Return the (X, Y) coordinate for the center point of the cell that contains the specified text.  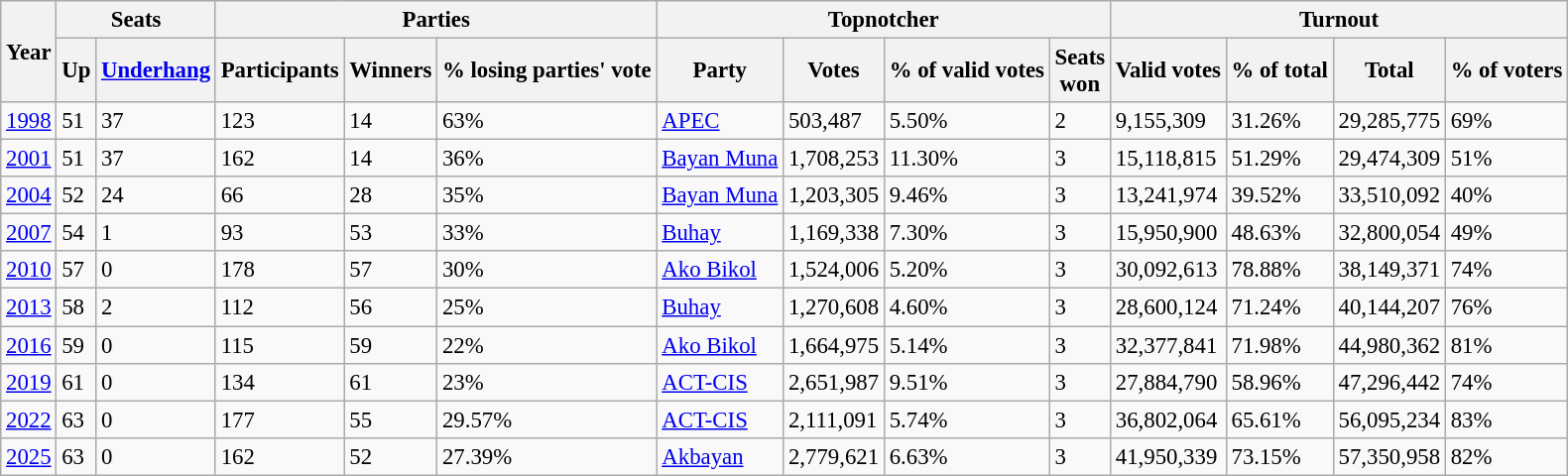
Underhang (157, 71)
Turnout (1339, 20)
1,270,608 (834, 307)
27.39% (547, 456)
2007 (29, 233)
5.74% (966, 419)
71.24% (1279, 307)
2013 (29, 307)
2010 (29, 271)
1,664,975 (834, 345)
13,241,974 (1168, 195)
41,950,339 (1168, 456)
1,203,305 (834, 195)
6.63% (966, 456)
Akbayan (720, 456)
5.20% (966, 271)
76% (1506, 307)
36,802,064 (1168, 419)
32,800,054 (1388, 233)
15,118,815 (1168, 159)
55 (391, 419)
25% (547, 307)
40% (1506, 195)
112 (280, 307)
5.50% (966, 121)
71.98% (1279, 345)
35% (547, 195)
2016 (29, 345)
28 (391, 195)
Party (720, 71)
78.88% (1279, 271)
Topnotcher (883, 20)
69% (1506, 121)
Winners (391, 71)
Total (1388, 71)
177 (280, 419)
51% (1506, 159)
58.96% (1279, 382)
93 (280, 233)
53 (391, 233)
Participants (280, 71)
33% (547, 233)
30,092,613 (1168, 271)
1,524,006 (834, 271)
39.52% (1279, 195)
Up (76, 71)
29,285,775 (1388, 121)
2,779,621 (834, 456)
24 (157, 195)
Parties (436, 20)
15,950,900 (1168, 233)
9,155,309 (1168, 121)
56,095,234 (1388, 419)
Year (29, 52)
Seats (136, 20)
Seatswon (1079, 71)
2004 (29, 195)
1,169,338 (834, 233)
31.26% (1279, 121)
29.57% (547, 419)
5.14% (966, 345)
% of valid votes (966, 71)
134 (280, 382)
9.51% (966, 382)
81% (1506, 345)
57,350,958 (1388, 456)
48.63% (1279, 233)
33,510,092 (1388, 195)
36% (547, 159)
178 (280, 271)
30% (547, 271)
2001 (29, 159)
7.30% (966, 233)
2,651,987 (834, 382)
66 (280, 195)
29,474,309 (1388, 159)
2022 (29, 419)
% losing parties' vote (547, 71)
APEC (720, 121)
82% (1506, 456)
1,708,253 (834, 159)
22% (547, 345)
2019 (29, 382)
49% (1506, 233)
38,149,371 (1388, 271)
Valid votes (1168, 71)
2,111,091 (834, 419)
9.46% (966, 195)
1 (157, 233)
11.30% (966, 159)
% of total (1279, 71)
115 (280, 345)
54 (76, 233)
51.29% (1279, 159)
123 (280, 121)
32,377,841 (1168, 345)
40,144,207 (1388, 307)
63% (547, 121)
47,296,442 (1388, 382)
65.61% (1279, 419)
58 (76, 307)
27,884,790 (1168, 382)
2025 (29, 456)
23% (547, 382)
503,487 (834, 121)
% of voters (1506, 71)
Votes (834, 71)
28,600,124 (1168, 307)
44,980,362 (1388, 345)
73.15% (1279, 456)
56 (391, 307)
83% (1506, 419)
4.60% (966, 307)
1998 (29, 121)
